Detect which cell encompasses the target text, then output its (X, Y) center coordinate. 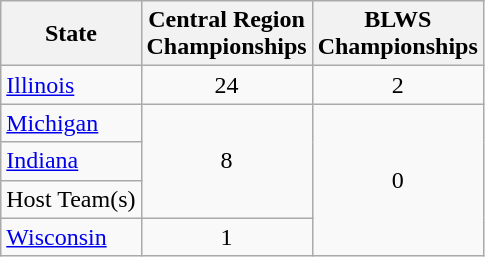
State (71, 34)
Central RegionChampionships (226, 34)
24 (226, 85)
Illinois (71, 85)
Wisconsin (71, 237)
2 (398, 85)
Host Team(s) (71, 199)
Indiana (71, 161)
Michigan (71, 123)
1 (226, 237)
8 (226, 161)
0 (398, 180)
BLWSChampionships (398, 34)
